From the cell containing the given text, extract its center point as [X, Y] coordinate. 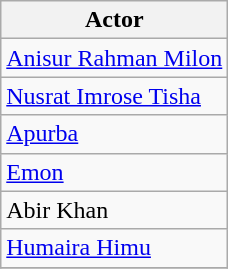
Actor [114, 20]
Apurba [114, 134]
Anisur Rahman Milon [114, 58]
Humaira Himu [114, 248]
Emon [114, 172]
Nusrat Imrose Tisha [114, 96]
Abir Khan [114, 210]
